Capture the cell that displays the provided text and extract its [X, Y] central coordinate. 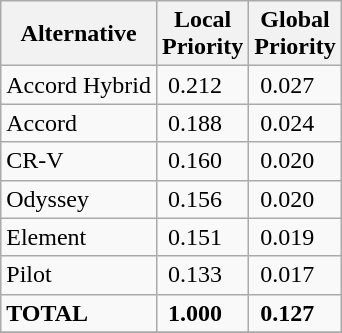
0.133 [202, 275]
LocalPriority [202, 34]
TOTAL [79, 313]
0.212 [202, 85]
Alternative [79, 34]
0.024 [295, 123]
0.156 [202, 199]
Odyssey [79, 199]
0.019 [295, 237]
1.000 [202, 313]
0.027 [295, 85]
0.127 [295, 313]
Pilot [79, 275]
0.188 [202, 123]
Element [79, 237]
CR-V [79, 161]
0.160 [202, 161]
GlobalPriority [295, 34]
Accord Hybrid [79, 85]
0.017 [295, 275]
0.151 [202, 237]
Accord [79, 123]
